Identify which cell holds the provided text, then report its [X, Y] central coordinate. 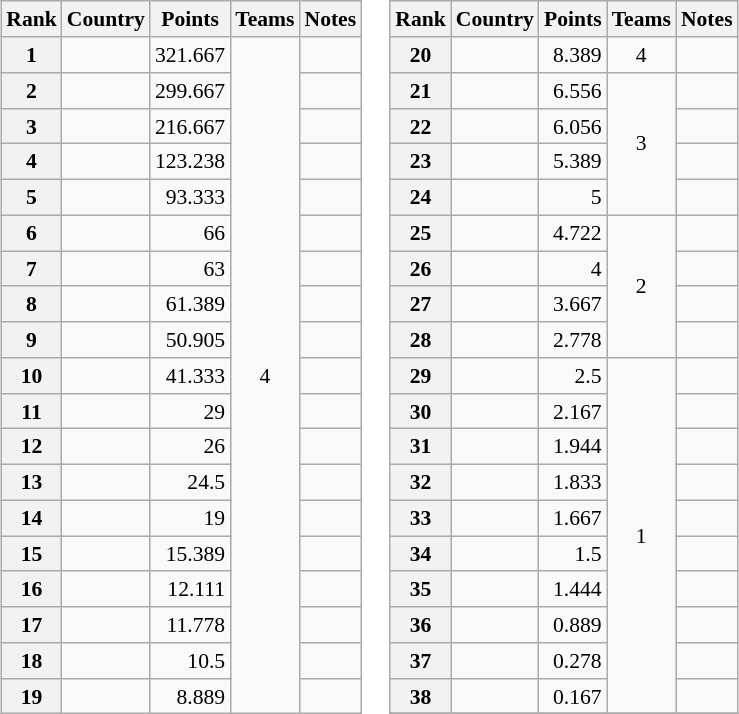
30 [420, 411]
22 [420, 126]
66 [190, 233]
8 [32, 304]
15 [32, 554]
18 [32, 661]
10.5 [190, 661]
8.889 [190, 696]
11.778 [190, 625]
16 [32, 589]
38 [420, 696]
9 [32, 340]
6.056 [573, 126]
28 [420, 340]
33 [420, 518]
0.278 [573, 661]
2.167 [573, 411]
15.389 [190, 554]
321.667 [190, 55]
7 [32, 269]
61.389 [190, 304]
0.889 [573, 625]
3.667 [573, 304]
216.667 [190, 126]
36 [420, 625]
32 [420, 482]
21 [420, 91]
13 [32, 482]
25 [420, 233]
27 [420, 304]
5.389 [573, 162]
6.556 [573, 91]
1.833 [573, 482]
20 [420, 55]
11 [32, 411]
12.111 [190, 589]
31 [420, 447]
37 [420, 661]
1.444 [573, 589]
17 [32, 625]
93.333 [190, 197]
63 [190, 269]
50.905 [190, 340]
12 [32, 447]
41.333 [190, 376]
123.238 [190, 162]
1.944 [573, 447]
299.667 [190, 91]
24.5 [190, 482]
2.778 [573, 340]
6 [32, 233]
23 [420, 162]
14 [32, 518]
8.389 [573, 55]
10 [32, 376]
1.667 [573, 518]
1.5 [573, 554]
35 [420, 589]
34 [420, 554]
2.5 [573, 376]
24 [420, 197]
4.722 [573, 233]
0.167 [573, 696]
